Extract the (X, Y) coordinate from the center of the cell holding the provided text.  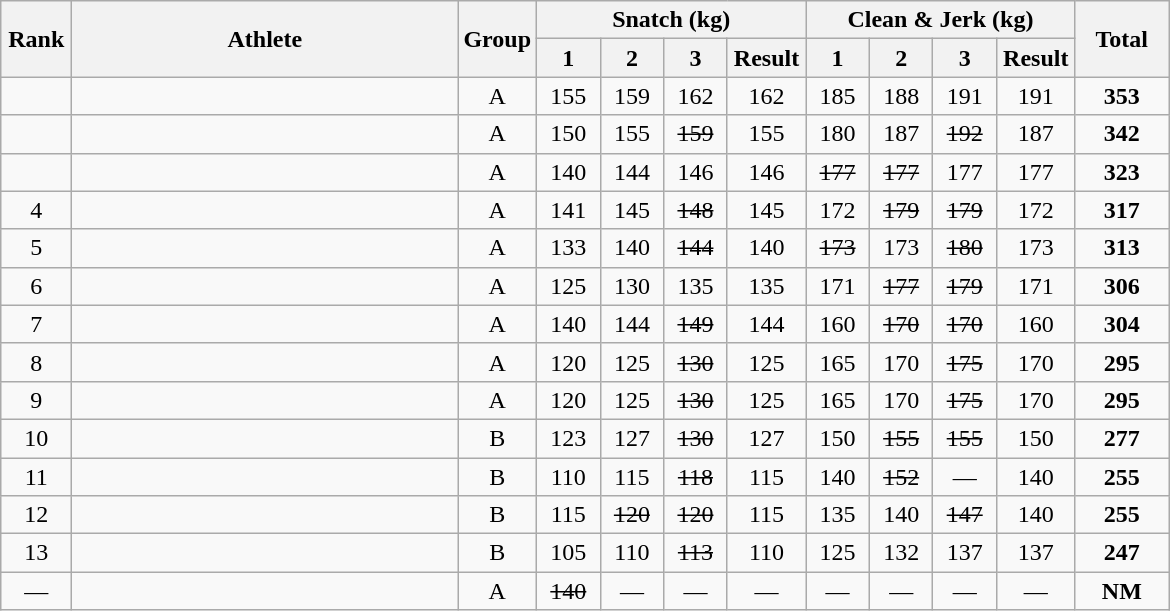
323 (1122, 172)
313 (1122, 248)
Athlete (265, 39)
7 (36, 324)
342 (1122, 134)
132 (901, 553)
188 (901, 96)
147 (965, 515)
13 (36, 553)
Group (498, 39)
9 (36, 400)
149 (696, 324)
192 (965, 134)
113 (696, 553)
NM (1122, 591)
11 (36, 477)
Snatch (kg) (672, 20)
4 (36, 210)
141 (569, 210)
Clean & Jerk (kg) (940, 20)
148 (696, 210)
317 (1122, 210)
304 (1122, 324)
306 (1122, 286)
118 (696, 477)
Total (1122, 39)
105 (569, 553)
277 (1122, 438)
185 (838, 96)
8 (36, 362)
152 (901, 477)
10 (36, 438)
133 (569, 248)
5 (36, 248)
353 (1122, 96)
247 (1122, 553)
6 (36, 286)
12 (36, 515)
Rank (36, 39)
123 (569, 438)
